Detect which cell encompasses the target text, then output its [x, y] center coordinate. 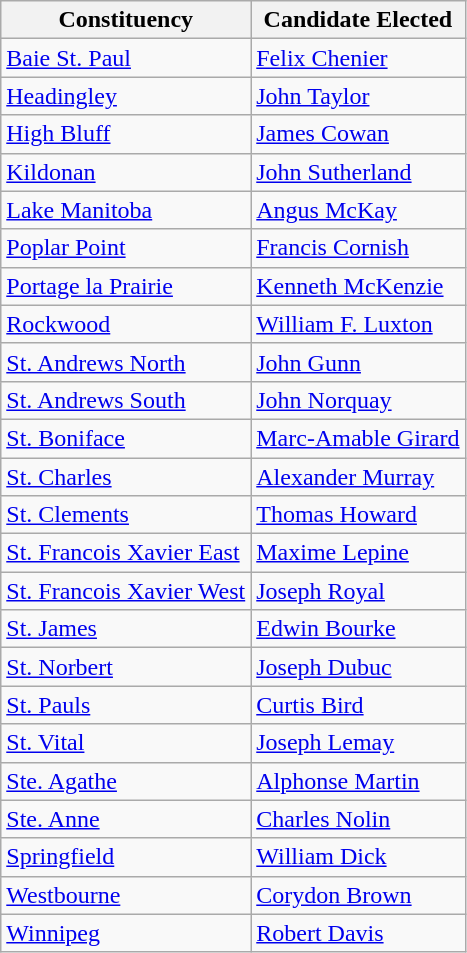
Joseph Lemay [358, 743]
Ste. Anne [126, 819]
Portage la Prairie [126, 286]
St. Francois Xavier West [126, 591]
St. Andrews North [126, 362]
Marc-Amable Girard [358, 438]
William F. Luxton [358, 324]
Ste. Agathe [126, 781]
Joseph Royal [358, 591]
William Dick [358, 857]
St. Clements [126, 515]
John Gunn [358, 362]
John Taylor [358, 96]
St. Francois Xavier East [126, 553]
High Bluff [126, 134]
St. James [126, 629]
Springfield [126, 857]
Constituency [126, 20]
St. Norbert [126, 667]
Joseph Dubuc [358, 667]
Maxime Lepine [358, 553]
St. Vital [126, 743]
Lake Manitoba [126, 210]
Felix Chenier [358, 58]
St. Boniface [126, 438]
St. Pauls [126, 705]
Winnipeg [126, 933]
Rockwood [126, 324]
Poplar Point [126, 248]
St. Andrews South [126, 400]
Angus McKay [358, 210]
Alexander Murray [358, 477]
Corydon Brown [358, 895]
Kenneth McKenzie [358, 286]
Thomas Howard [358, 515]
Baie St. Paul [126, 58]
Kildonan [126, 172]
St. Charles [126, 477]
Alphonse Martin [358, 781]
Robert Davis [358, 933]
Curtis Bird [358, 705]
Edwin Bourke [358, 629]
Charles Nolin [358, 819]
John Sutherland [358, 172]
John Norquay [358, 400]
Headingley [126, 96]
Candidate Elected [358, 20]
James Cowan [358, 134]
Francis Cornish [358, 248]
Westbourne [126, 895]
